Return (x, y) of the center of cell containing provided text 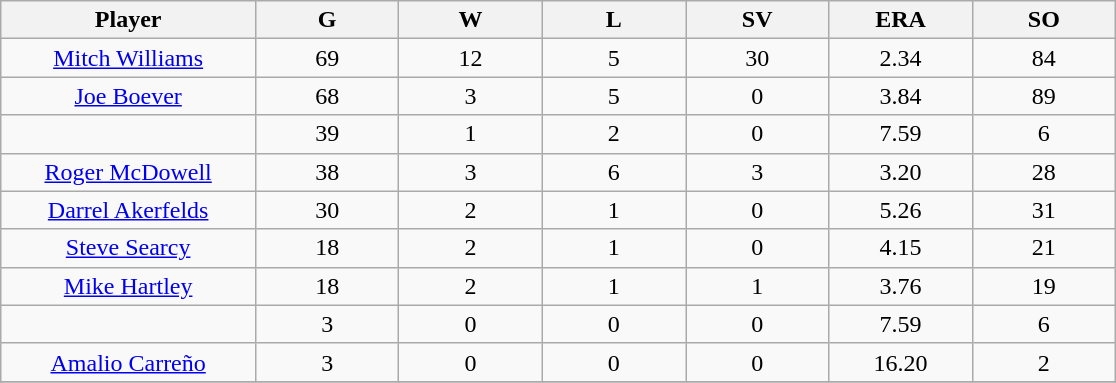
Amalio Carreño (128, 362)
SO (1044, 20)
Player (128, 20)
4.15 (900, 248)
2.34 (900, 58)
G (328, 20)
16.20 (900, 362)
Darrel Akerfelds (128, 210)
Roger McDowell (128, 172)
5.26 (900, 210)
69 (328, 58)
Joe Boever (128, 96)
3.76 (900, 286)
21 (1044, 248)
12 (470, 58)
31 (1044, 210)
39 (328, 134)
19 (1044, 286)
89 (1044, 96)
L (614, 20)
38 (328, 172)
28 (1044, 172)
3.84 (900, 96)
Mike Hartley (128, 286)
SV (758, 20)
3.20 (900, 172)
Mitch Williams (128, 58)
84 (1044, 58)
68 (328, 96)
Steve Searcy (128, 248)
W (470, 20)
ERA (900, 20)
